Detect which cell encompasses the target text, then output its (X, Y) center coordinate. 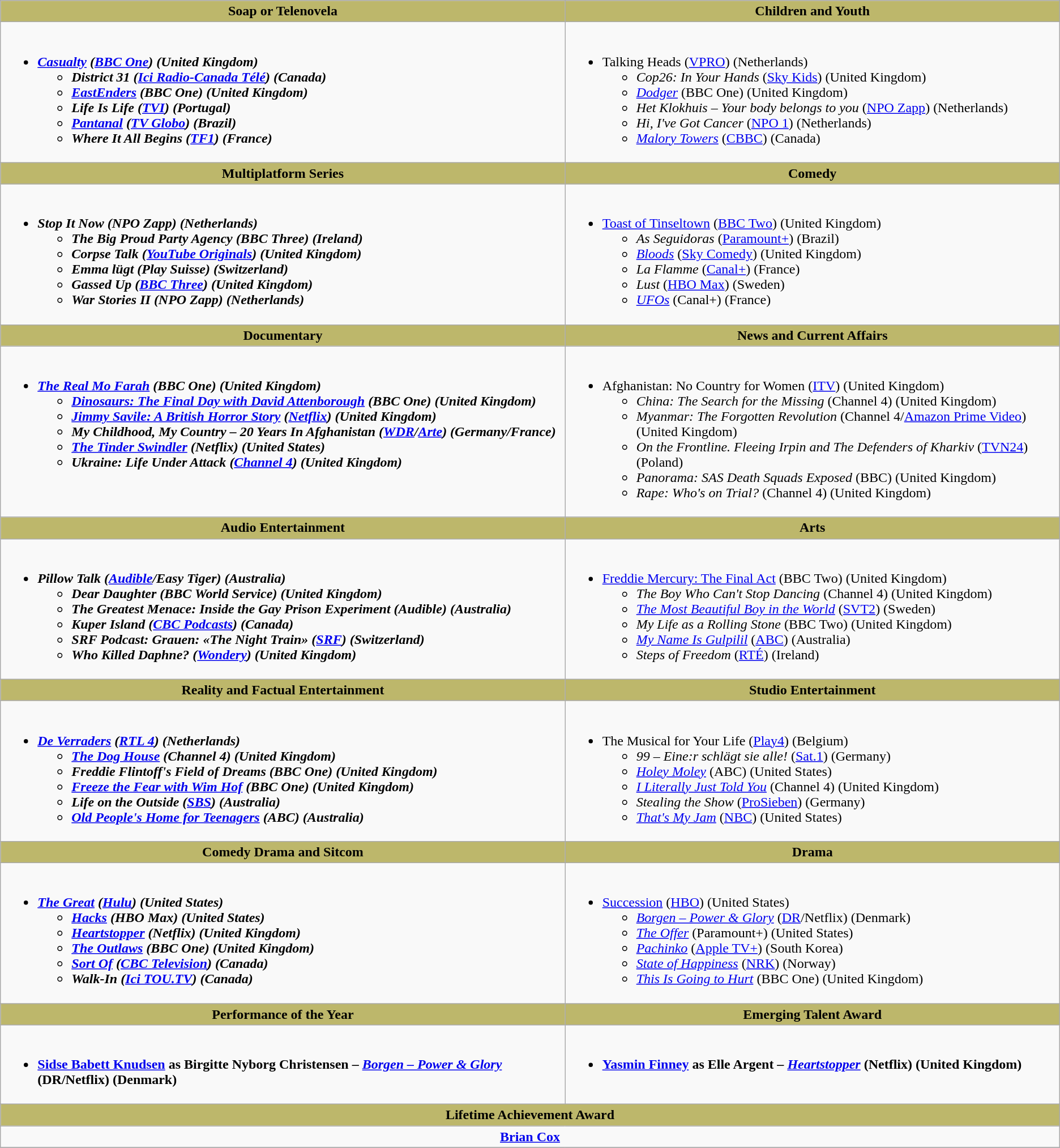
Brian Cox (530, 1137)
Arts (812, 528)
Soap or Telenovela (283, 11)
Comedy (812, 173)
Emerging Talent Award (812, 1014)
Reality and Factual Entertainment (283, 690)
Lifetime Achievement Award (530, 1115)
Studio Entertainment (812, 690)
Audio Entertainment (283, 528)
Sidse Babett Knudsen as Birgitte Nyborg Christensen – Borgen – Power & Glory (DR/Netflix) (Denmark) (283, 1065)
Documentary (283, 335)
Performance of the Year (283, 1014)
Children and Youth (812, 11)
Multiplatform Series (283, 173)
News and Current Affairs (812, 335)
Yasmin Finney as Elle Argent – Heartstopper (Netflix) (United Kingdom) (812, 1065)
Comedy Drama and Sitcom (283, 852)
Drama (812, 852)
